Extract the [x, y] coordinate from the center of the cell holding the provided text.  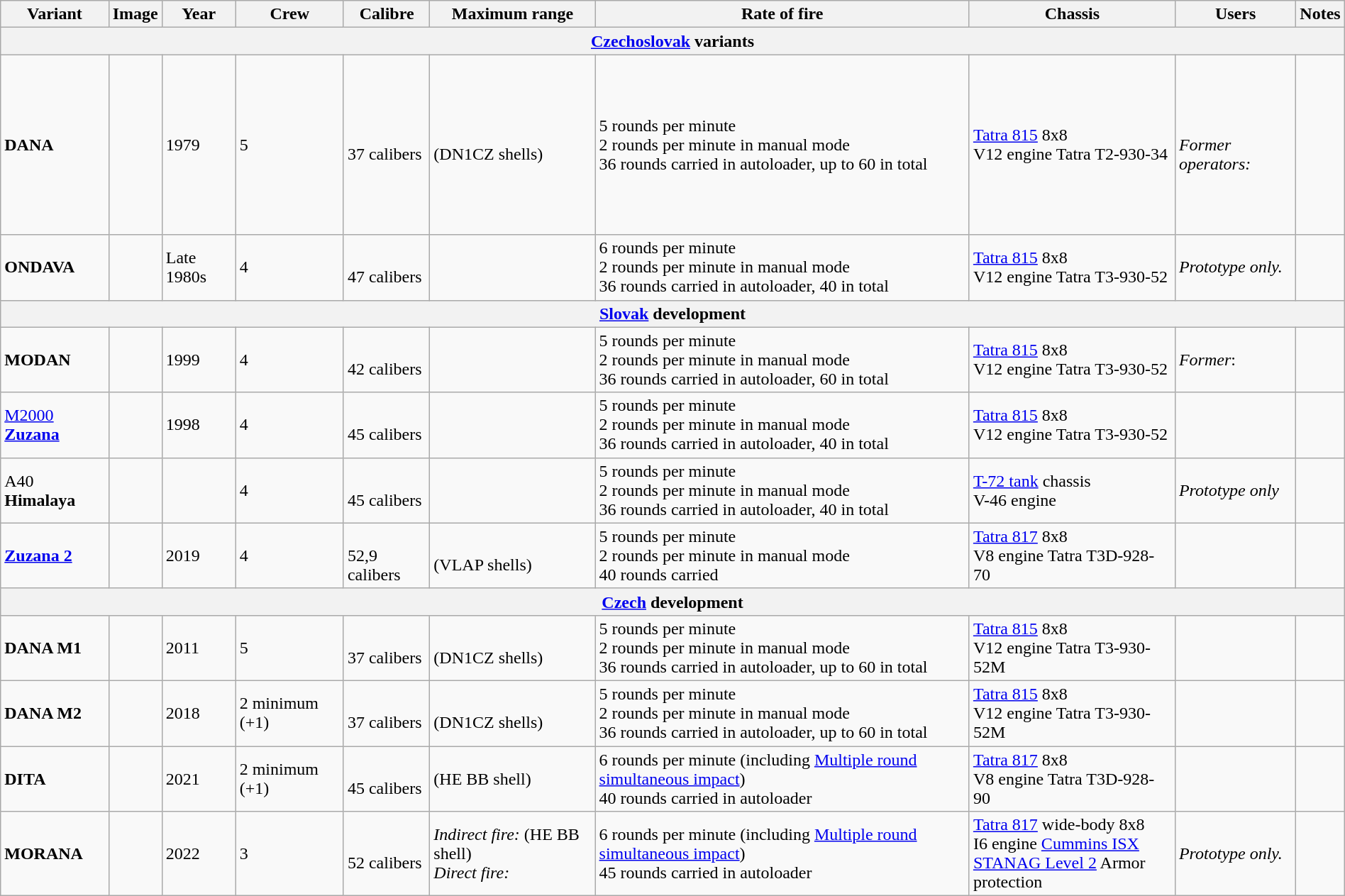
Users [1235, 14]
Indirect fire: (HE BB shell)Direct fire: [512, 854]
Czech development [672, 602]
Prototype only [1235, 490]
M2000 Zuzana [55, 425]
Chassis [1072, 14]
Image [135, 14]
3 [289, 854]
(HE BB shell) [512, 779]
DITA [55, 779]
1979 [199, 145]
47 calibers [386, 267]
5 rounds per minute2 rounds per minute in manual mode40 rounds carried [782, 555]
A40 Himalaya [55, 490]
T-72 tank chassisV-46 engine [1072, 490]
Late 1980s [199, 267]
Slovak development [672, 314]
Tatra 817 wide-body 8x8I6 engine Cummins ISX STANAG Level 2 Armor protection [1072, 854]
Maximum range [512, 14]
42 calibers [386, 360]
2018 [199, 713]
ONDAVA [55, 267]
Tatra 817 8x8V8 engine Tatra T3D-928-90 [1072, 779]
2022 [199, 854]
Zuzana 2 [55, 555]
Notes [1320, 14]
Former operators: [1235, 145]
6 rounds per minute (including Multiple round simultaneous impact)45 rounds carried in autoloader [782, 854]
52,9 calibers [386, 555]
(VLAP shells) [512, 555]
DANA M1 [55, 648]
MODAN [55, 360]
Calibre [386, 14]
Crew [289, 14]
Rate of fire [782, 14]
MORANA [55, 854]
6 rounds per minute2 rounds per minute in manual mode36 rounds carried in autoloader, 40 in total [782, 267]
Former: [1235, 360]
Tatra 815 8x8V12 engine Tatra T2-930-34 [1072, 145]
Tatra 817 8x8V8 engine Tatra T3D-928-70 [1072, 555]
1999 [199, 360]
DANA M2 [55, 713]
Variant [55, 14]
52 calibers [386, 854]
2019 [199, 555]
6 rounds per minute (including Multiple round simultaneous impact)40 rounds carried in autoloader [782, 779]
Czechoslovak variants [672, 41]
Year [199, 14]
2021 [199, 779]
2011 [199, 648]
1998 [199, 425]
5 rounds per minute2 rounds per minute in manual mode36 rounds carried in autoloader, 60 in total [782, 360]
DANA [55, 145]
